Find where the given text appears and provide that cell's center as [X, Y] coordinate. 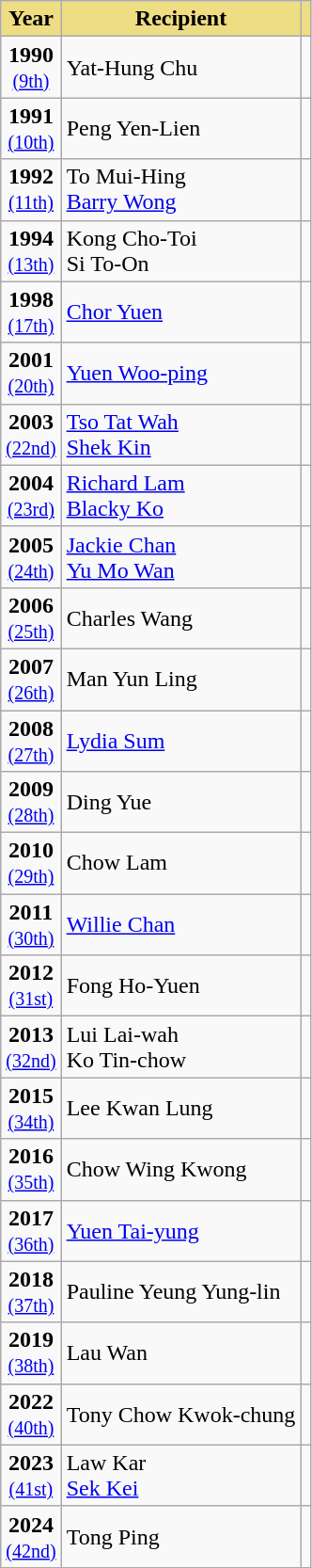
Ding Yue [180, 802]
2024(42nd) [31, 1536]
1991(10th) [31, 128]
Richard LamBlacky Ko [180, 495]
Chor Yuen [180, 312]
Lee Kwan Lung [180, 1109]
2012(31st) [31, 986]
2007(26th) [31, 680]
Peng Yen-Lien [180, 128]
2019(38th) [31, 1353]
1992(11th) [31, 190]
Pauline Yeung Yung-lin [180, 1291]
2023(41st) [31, 1476]
Yuen Woo-ping [180, 373]
2018(37th) [31, 1291]
1990(9th) [31, 68]
Chow Wing Kwong [180, 1169]
1998(17th) [31, 312]
2003(22nd) [31, 435]
Yuen Tai-yung [180, 1231]
To Mui-HingBarry Wong [180, 190]
Man Yun Ling [180, 680]
2004(23rd) [31, 495]
2022(40th) [31, 1414]
2015(34th) [31, 1109]
2006(25th) [31, 617]
Law KarSek Kei [180, 1476]
2016(35th) [31, 1169]
Charles Wang [180, 617]
Recipient [180, 19]
2008(27th) [31, 740]
2011(30th) [31, 924]
Kong Cho-ToiSi To-On [180, 250]
2010(29th) [31, 864]
2001(20th) [31, 373]
Willie Chan [180, 924]
2013(32nd) [31, 1047]
Tong Ping [180, 1536]
Jackie ChanYu Mo Wan [180, 557]
Tony Chow Kwok-chung [180, 1414]
Tso Tat WahShek Kin [180, 435]
2009(28th) [31, 802]
Lydia Sum [180, 740]
Lau Wan [180, 1353]
1994(13th) [31, 250]
2005(24th) [31, 557]
Year [31, 19]
Lui Lai-wahKo Tin-chow [180, 1047]
Fong Ho-Yuen [180, 986]
2017(36th) [31, 1231]
Yat-Hung Chu [180, 68]
Chow Lam [180, 864]
